Provide the [X, Y] coordinate of the cell's center where the given text is located.  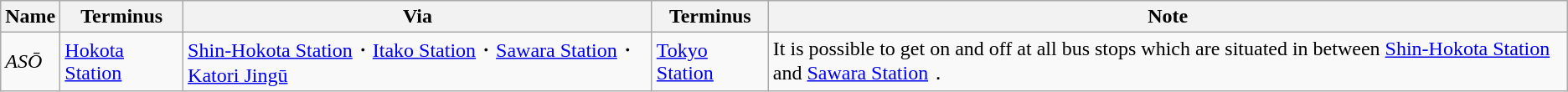
ASŌ [30, 62]
Tokyo Station [710, 62]
Name [30, 17]
It is possible to get on and off at all bus stops which are situated in between Shin-Hokota Station and Sawara Station． [1168, 62]
Hokota Station [122, 62]
Via [418, 17]
Shin-Hokota Station・Itako Station・Sawara Station・Katori Jingū [418, 62]
Note [1168, 17]
